Provide the [x, y] coordinate of the cell's center where the given text is located.  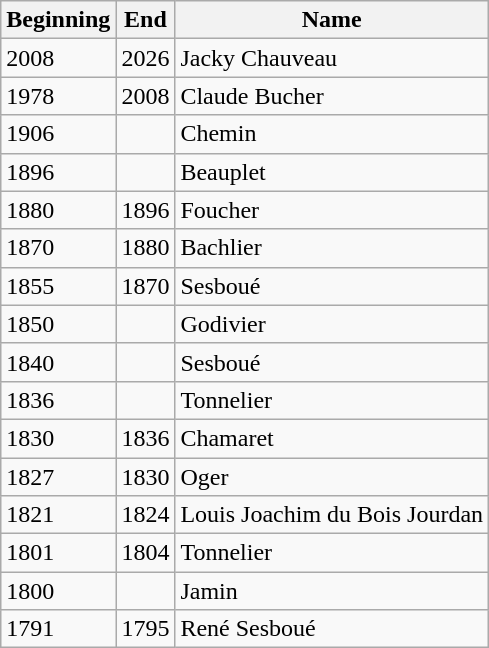
1840 [58, 362]
Bachlier [332, 248]
1795 [146, 629]
1800 [58, 591]
Beginning [58, 20]
1850 [58, 324]
Oger [332, 477]
1824 [146, 515]
Name [332, 20]
1804 [146, 553]
1906 [58, 134]
Claude Bucher [332, 96]
Beauplet [332, 172]
2026 [146, 58]
Foucher [332, 210]
1855 [58, 286]
Chamaret [332, 438]
1791 [58, 629]
Louis Joachim du Bois Jourdan [332, 515]
1821 [58, 515]
Jamin [332, 591]
René Sesboué [332, 629]
Jacky Chauveau [332, 58]
1978 [58, 96]
1801 [58, 553]
Chemin [332, 134]
Godivier [332, 324]
End [146, 20]
1827 [58, 477]
